Search for the cell housing the specified text and yield its (x, y) center coordinate. 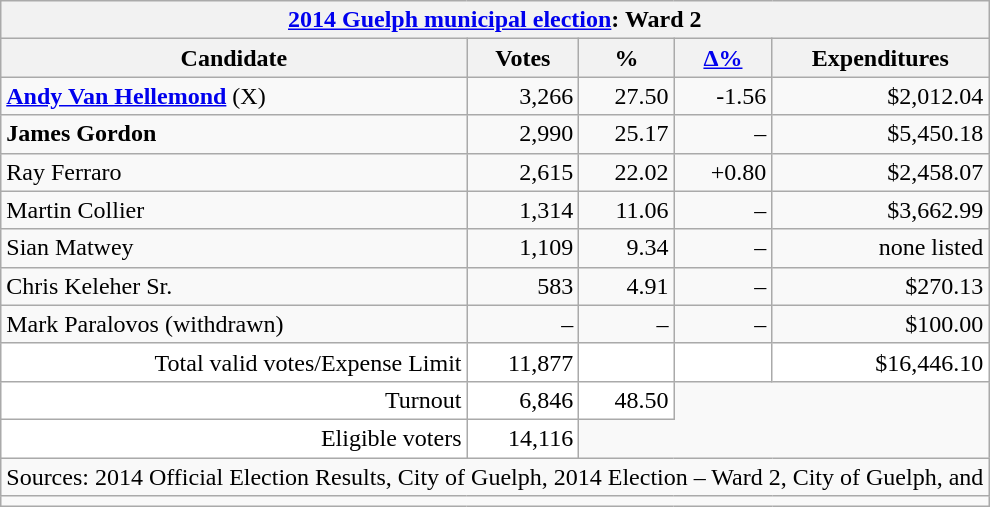
2,615 (523, 172)
583 (523, 286)
$2,458.07 (880, 172)
1,314 (523, 210)
$270.13 (880, 286)
1,109 (523, 248)
9.34 (626, 248)
$3,662.99 (880, 210)
Mark Paralovos (withdrawn) (234, 324)
48.50 (626, 400)
James Gordon (234, 134)
22.02 (626, 172)
Sian Matwey (234, 248)
Total valid votes/Expense Limit (234, 362)
Candidate (234, 58)
none listed (880, 248)
+0.80 (723, 172)
Andy Van Hellemond (X) (234, 96)
$16,446.10 (880, 362)
$100.00 (880, 324)
Δ% (723, 58)
3,266 (523, 96)
Martin Collier (234, 210)
-1.56 (723, 96)
11,877 (523, 362)
$5,450.18 (880, 134)
14,116 (523, 438)
6,846 (523, 400)
% (626, 58)
4.91 (626, 286)
Votes (523, 58)
Chris Keleher Sr. (234, 286)
Expenditures (880, 58)
Sources: 2014 Official Election Results, City of Guelph, 2014 Election – Ward 2, City of Guelph, and (495, 477)
Ray Ferraro (234, 172)
25.17 (626, 134)
2014 Guelph municipal election: Ward 2 (495, 20)
$2,012.04 (880, 96)
Turnout (234, 400)
2,990 (523, 134)
Eligible voters (234, 438)
11.06 (626, 210)
27.50 (626, 96)
